Return [X, Y] of the center of cell containing provided text 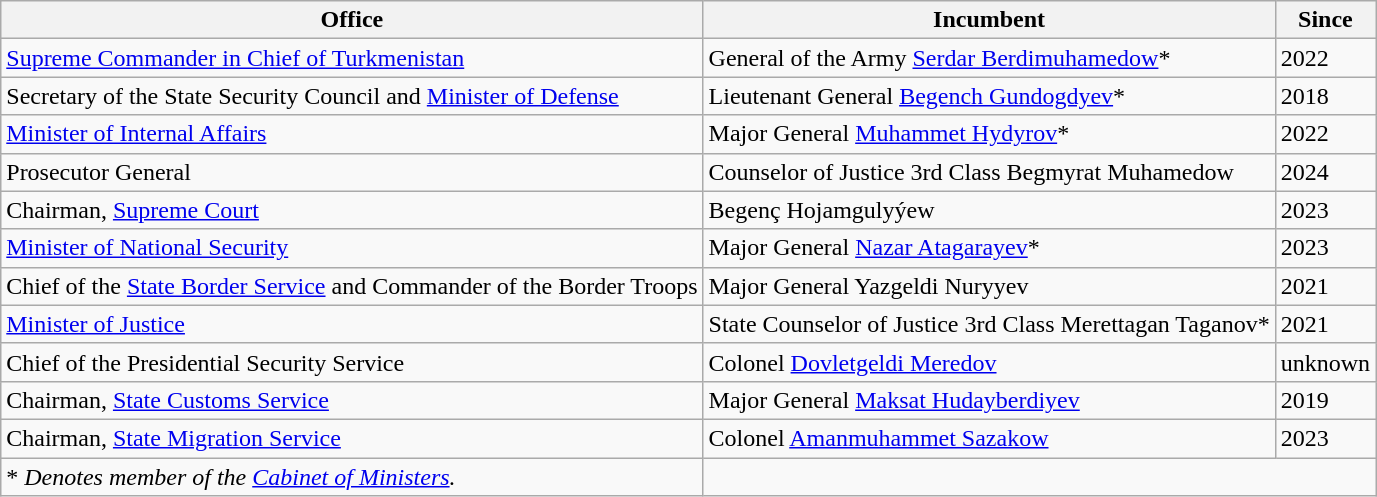
Supreme Commander in Chief of Turkmenistan [352, 58]
Minister of Justice [352, 324]
Office [352, 20]
Lieutenant General Begench Gundogdyev* [989, 96]
Secretary of the State Security Council and Minister of Defense [352, 96]
Major General Yazgeldi Nuryyev [989, 286]
Major General Nazar Atagarayev* [989, 248]
unknown [1325, 362]
2019 [1325, 400]
Chairman, State Migration Service [352, 438]
Prosecutor General [352, 172]
Chairman, State Customs Service [352, 400]
2018 [1325, 96]
Minister of Internal Affairs [352, 134]
Chairman, Supreme Court [352, 210]
2024 [1325, 172]
Major General Maksat Hudayberdiyev [989, 400]
Begenç Hojamgulyýew [989, 210]
General of the Army Serdar Berdimuhamedow* [989, 58]
Incumbent [989, 20]
Chief of the State Border Service and Commander of the Border Troops [352, 286]
* Denotes member of the Cabinet of Ministers. [352, 477]
Minister of National Security [352, 248]
Since [1325, 20]
Colonel Dovletgeldi Meredov [989, 362]
Major General Muhammet Hydyrov* [989, 134]
Counselor of Justice 3rd Class Begmyrat Muhamedow [989, 172]
Chief of the Presidential Security Service [352, 362]
Colonel Amanmuhammet Sazakow [989, 438]
State Counselor of Justice 3rd Class Merettagan Taganov* [989, 324]
